Pinpoint the cell where the given text exists, returning its (X, Y) midpoint coordinate. 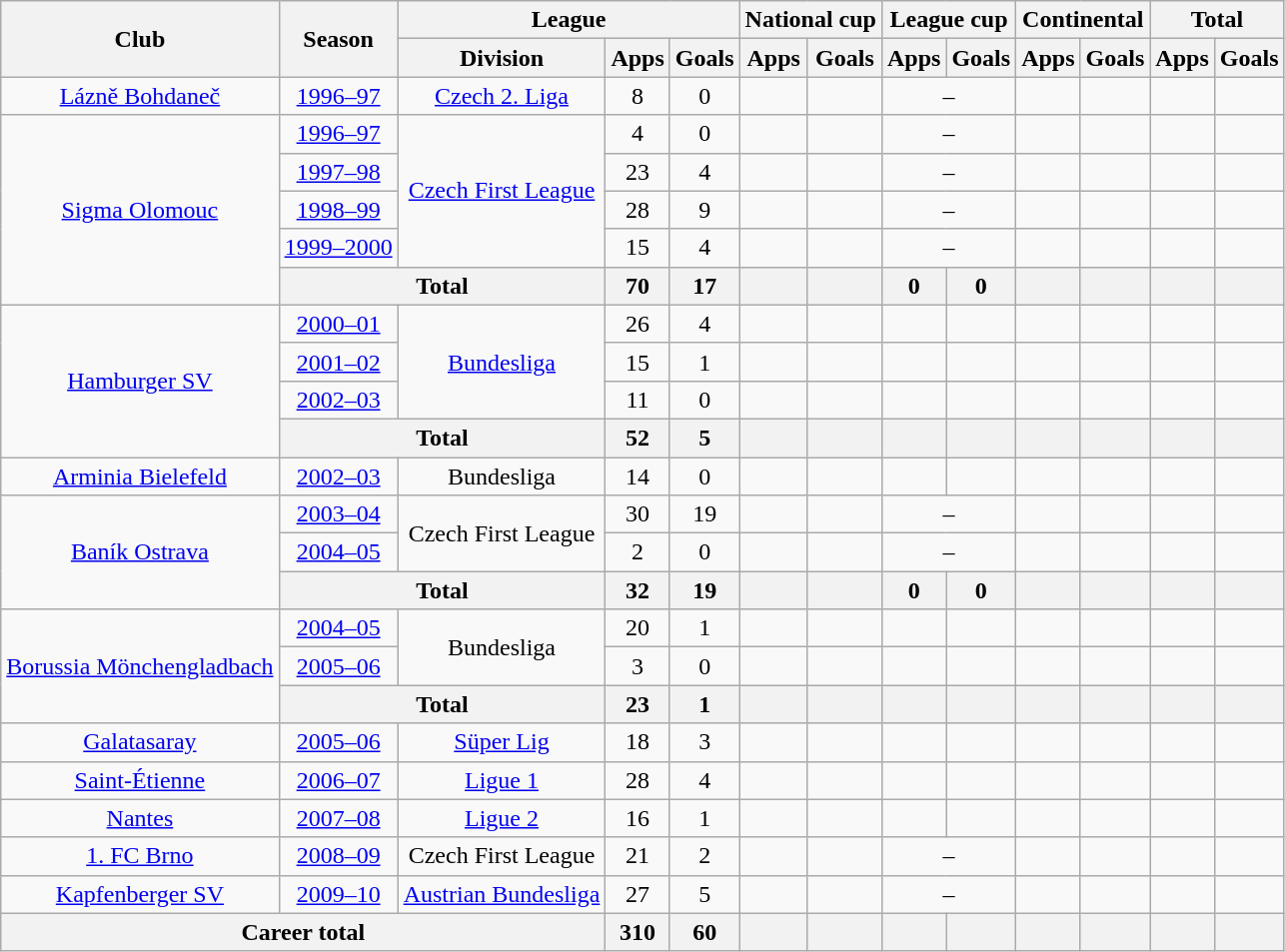
2006–07 (338, 780)
1. FC Brno (140, 856)
60 (704, 932)
18 (638, 742)
2003–04 (338, 514)
Ligue 1 (502, 780)
26 (638, 324)
2001–02 (338, 362)
Süper Lig (502, 742)
9 (704, 210)
Saint-Étienne (140, 780)
Continental (1083, 20)
1998–99 (338, 210)
Sigma Olomouc (140, 210)
21 (638, 856)
Austrian Bundesliga (502, 894)
National cup (810, 20)
Galatasaray (140, 742)
20 (638, 628)
Arminia Bielefeld (140, 476)
Career total (304, 932)
Baník Ostrava (140, 552)
Season (338, 39)
Kapfenberger SV (140, 894)
Club (140, 39)
310 (638, 932)
11 (638, 400)
30 (638, 514)
2008–09 (338, 856)
32 (638, 590)
Lázně Bohdaneč (140, 96)
52 (638, 438)
2009–10 (338, 894)
27 (638, 894)
16 (638, 818)
League cup (948, 20)
70 (638, 286)
League (569, 20)
Borussia Mönchengladbach (140, 666)
Division (502, 58)
Nantes (140, 818)
Czech 2. Liga (502, 96)
Ligue 2 (502, 818)
1999–2000 (338, 248)
Hamburger SV (140, 381)
2007–08 (338, 818)
17 (704, 286)
14 (638, 476)
2000–01 (338, 324)
8 (638, 96)
1997–98 (338, 172)
